Detect which cell encompasses the target text, then output its (X, Y) center coordinate. 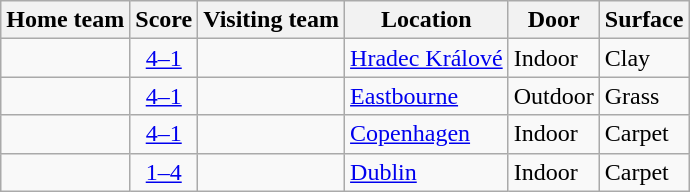
Clay (644, 58)
Dublin (427, 172)
Eastbourne (427, 96)
1–4 (164, 172)
Location (427, 20)
Surface (644, 20)
Door (554, 20)
Copenhagen (427, 134)
Hradec Králové (427, 58)
Visiting team (272, 20)
Grass (644, 96)
Outdoor (554, 96)
Score (164, 20)
Home team (66, 20)
